From the cell containing the given text, extract its center point as (x, y) coordinate. 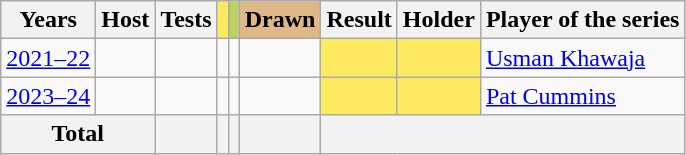
Total (78, 134)
Pat Cummins (582, 96)
2023–24 (48, 96)
Holder (438, 20)
Host (126, 20)
Player of the series (582, 20)
Result (359, 20)
2021–22 (48, 58)
Years (48, 20)
Tests (186, 20)
Usman Khawaja (582, 58)
Drawn (280, 20)
